Search for the cell housing the specified text and yield its (X, Y) center coordinate. 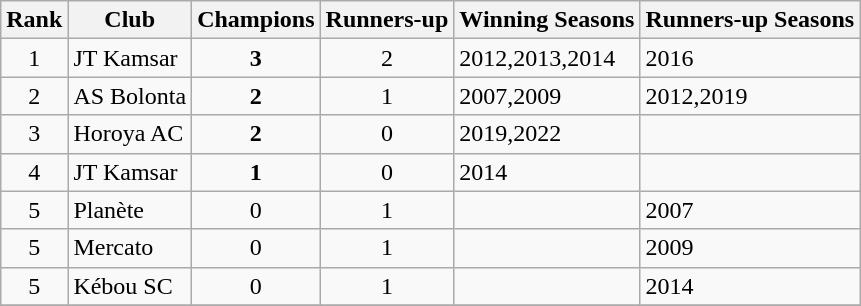
2016 (750, 58)
AS Bolonta (130, 96)
2007 (750, 210)
Runners-up Seasons (750, 20)
2007,2009 (547, 96)
Club (130, 20)
Champions (256, 20)
2012,2019 (750, 96)
Runners-up (387, 20)
Planète (130, 210)
Horoya AC (130, 134)
4 (34, 172)
Rank (34, 20)
Kébou SC (130, 286)
Winning Seasons (547, 20)
2012,2013,2014 (547, 58)
Mercato (130, 248)
2009 (750, 248)
2019,2022 (547, 134)
